Search for the cell housing the specified text and yield its [X, Y] center coordinate. 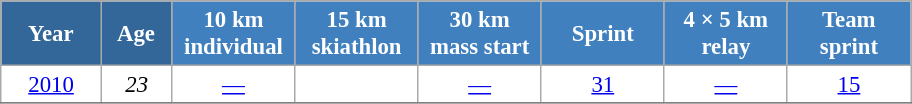
23 [136, 85]
2010 [52, 85]
Age [136, 34]
Year [52, 34]
15 km skiathlon [356, 34]
31 [602, 85]
15 [848, 85]
Sprint [602, 34]
4 × 5 km relay [726, 34]
30 km mass start [480, 34]
10 km individual [234, 34]
Team sprint [848, 34]
